Locate the cell with the specified text and output its (X, Y) center coordinate. 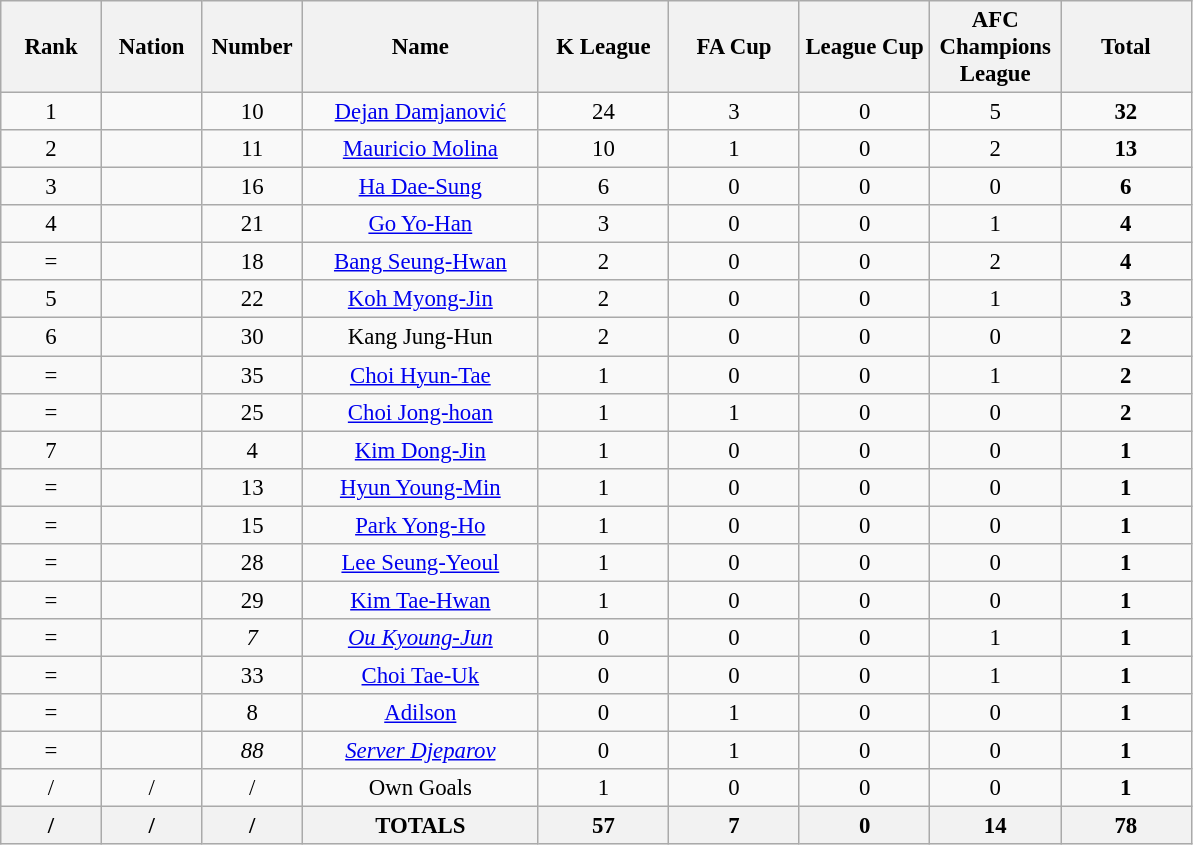
32 (1126, 112)
Kim Dong-Jin (421, 450)
Adilson (421, 713)
57 (604, 826)
Own Goals (421, 788)
Kang Jung-Hun (421, 337)
Mauricio Molina (421, 149)
16 (252, 187)
35 (252, 375)
Ha Dae-Sung (421, 187)
AFCChampions League (996, 47)
78 (1126, 826)
Dejan Damjanović (421, 112)
Choi Tae-Uk (421, 675)
11 (252, 149)
Kim Tae-Hwan (421, 600)
Park Yong-Ho (421, 525)
28 (252, 563)
League Cup (864, 47)
Choi Jong-hoan (421, 412)
15 (252, 525)
Hyun Young-Min (421, 487)
Number (252, 47)
TOTALS (421, 826)
33 (252, 675)
22 (252, 299)
21 (252, 224)
24 (604, 112)
Lee Seung-Yeoul (421, 563)
Total (1126, 47)
30 (252, 337)
Server Djeparov (421, 751)
K League (604, 47)
Go Yo-Han (421, 224)
8 (252, 713)
Rank (52, 47)
29 (252, 600)
Nation (152, 47)
Bang Seung-Hwan (421, 262)
Name (421, 47)
18 (252, 262)
Ou Kyoung-Jun (421, 638)
Choi Hyun-Tae (421, 375)
88 (252, 751)
FA Cup (734, 47)
14 (996, 826)
25 (252, 412)
Koh Myong-Jin (421, 299)
